Provide the (X, Y) coordinate of the cell's center where the given text is located.  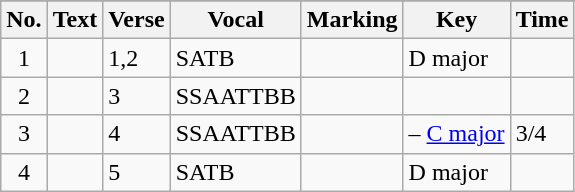
1 (24, 58)
Marking (352, 20)
– C major (456, 134)
Time (542, 20)
Key (456, 20)
3/4 (542, 134)
Verse (137, 20)
Vocal (236, 20)
2 (24, 96)
Text (75, 20)
No. (24, 20)
1,2 (137, 58)
5 (137, 172)
